Identify which cell holds the provided text, then report its (x, y) central coordinate. 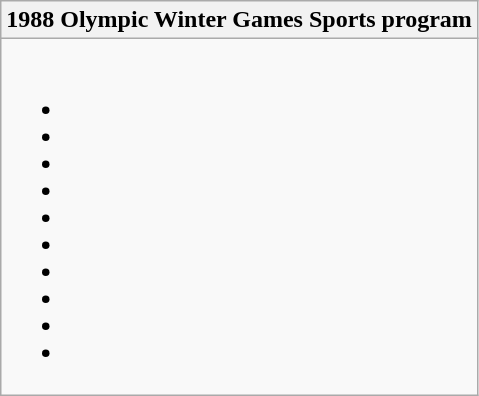
1988 Olympic Winter Games Sports program (240, 20)
